Find where the given text appears and provide that cell's center as [x, y] coordinate. 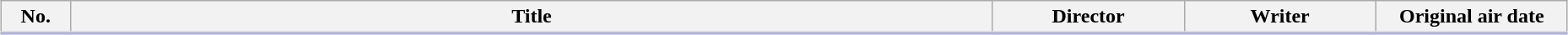
Director [1089, 17]
Writer [1279, 17]
No. [35, 17]
Original air date [1472, 17]
Title [532, 17]
